From the cell containing the given text, extract its center point as (x, y) coordinate. 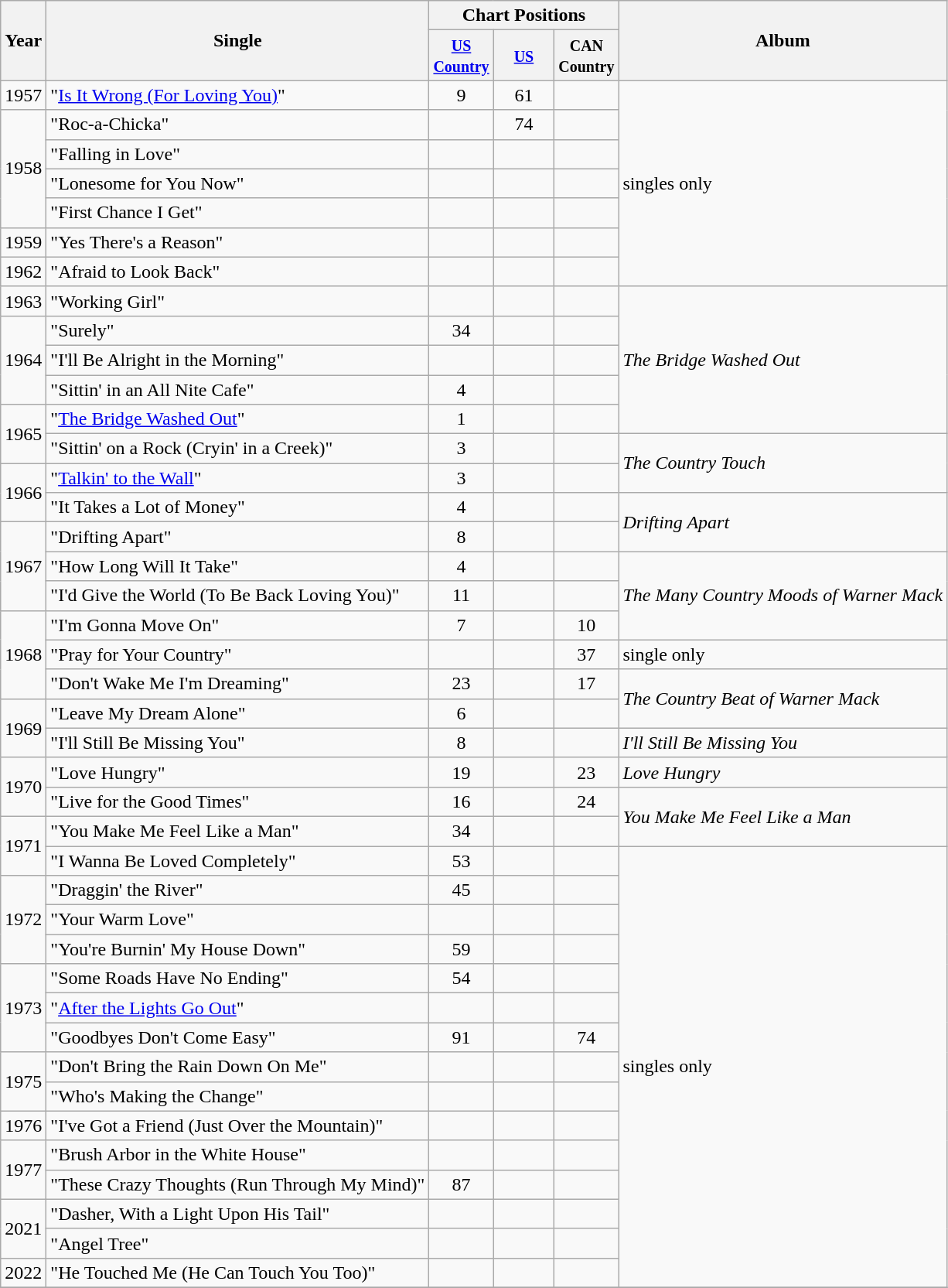
"Leave My Dream Alone" (238, 713)
11 (461, 596)
"I'll Still Be Missing You" (238, 743)
1975 (23, 1081)
"Drifting Apart" (238, 537)
"Working Girl" (238, 301)
The Country Beat of Warner Mack (783, 699)
91 (461, 1037)
1973 (23, 1008)
"I'll Be Alright in the Morning" (238, 360)
I'll Still Be Missing You (783, 743)
1963 (23, 301)
Album (783, 40)
1969 (23, 728)
24 (586, 801)
"I've Got a Friend (Just Over the Mountain)" (238, 1126)
16 (461, 801)
9 (461, 95)
"Afraid to Look Back" (238, 272)
US Country (461, 56)
1 (461, 419)
2021 (23, 1228)
19 (461, 772)
The Bridge Washed Out (783, 360)
54 (461, 979)
Year (23, 40)
"Pray for Your Country" (238, 654)
"Some Roads Have No Ending" (238, 979)
1972 (23, 920)
"The Bridge Washed Out" (238, 419)
"Yes There's a Reason" (238, 242)
CAN Country (586, 56)
"Draggin' the River" (238, 890)
1958 (23, 169)
37 (586, 654)
1970 (23, 787)
The Many Country Moods of Warner Mack (783, 596)
"Goodbyes Don't Come Easy" (238, 1037)
single only (783, 654)
1976 (23, 1126)
"Your Warm Love" (238, 920)
1966 (23, 493)
1965 (23, 434)
1962 (23, 272)
The Country Touch (783, 463)
You Make Me Feel Like a Man (783, 816)
6 (461, 713)
Chart Positions (524, 15)
"Roc-a-Chicka" (238, 125)
"Don't Bring the Rain Down On Me" (238, 1067)
87 (461, 1184)
10 (586, 625)
"Talkin' to the Wall" (238, 478)
"You're Burnin' My House Down" (238, 949)
"Don't Wake Me I'm Dreaming" (238, 684)
"Dasher, With a Light Upon His Tail" (238, 1214)
1967 (23, 566)
7 (461, 625)
2022 (23, 1273)
"I'd Give the World (To Be Back Loving You)" (238, 596)
1977 (23, 1170)
"Angel Tree" (238, 1243)
"How Long Will It Take" (238, 566)
"It Takes a Lot of Money" (238, 507)
1957 (23, 95)
"Brush Arbor in the White House" (238, 1155)
Drifting Apart (783, 522)
"First Chance I Get" (238, 213)
"He Touched Me (He Can Touch You Too)" (238, 1273)
53 (461, 861)
"Is It Wrong (For Loving You)" (238, 95)
"Sittin' on a Rock (Cryin' in a Creek)" (238, 449)
"Falling in Love" (238, 154)
"Lonesome for You Now" (238, 183)
59 (461, 949)
"After the Lights Go Out" (238, 1008)
Love Hungry (783, 772)
61 (524, 95)
"Sittin' in an All Nite Cafe" (238, 389)
"I Wanna Be Loved Completely" (238, 861)
"Surely" (238, 330)
"You Make Me Feel Like a Man" (238, 831)
1964 (23, 360)
45 (461, 890)
Single (238, 40)
"Love Hungry" (238, 772)
1968 (23, 654)
1971 (23, 846)
"I'm Gonna Move On" (238, 625)
US (524, 56)
"Live for the Good Times" (238, 801)
17 (586, 684)
"Who's Making the Change" (238, 1096)
1959 (23, 242)
"These Crazy Thoughts (Run Through My Mind)" (238, 1184)
